For the text-containing cell, return its midpoint in (X, Y) coordinate format. 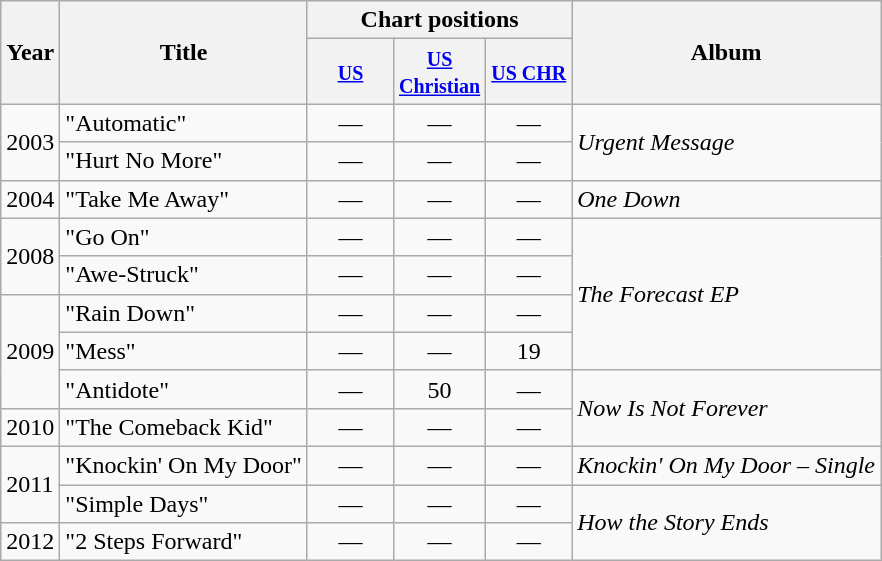
"Simple Days" (184, 503)
US Christian (440, 72)
"2 Steps Forward" (184, 542)
US CHR (529, 72)
Year (30, 52)
2011 (30, 484)
"Go On" (184, 237)
"Rain Down" (184, 313)
"Automatic" (184, 123)
"Hurt No More" (184, 161)
"Knockin' On My Door" (184, 465)
Knockin' On My Door – Single (726, 465)
"Awe-Struck" (184, 275)
2003 (30, 142)
2004 (30, 199)
Chart positions (439, 20)
Now Is Not Forever (726, 408)
2012 (30, 542)
One Down (726, 199)
"The Comeback Kid" (184, 427)
"Take Me Away" (184, 199)
Title (184, 52)
The Forecast EP (726, 294)
"Antidote" (184, 389)
2009 (30, 351)
Album (726, 52)
2010 (30, 427)
"Mess" (184, 351)
Urgent Message (726, 142)
US (350, 72)
2008 (30, 256)
50 (440, 389)
How the Story Ends (726, 522)
19 (529, 351)
